Locate the cell with the specified text and output its [x, y] center coordinate. 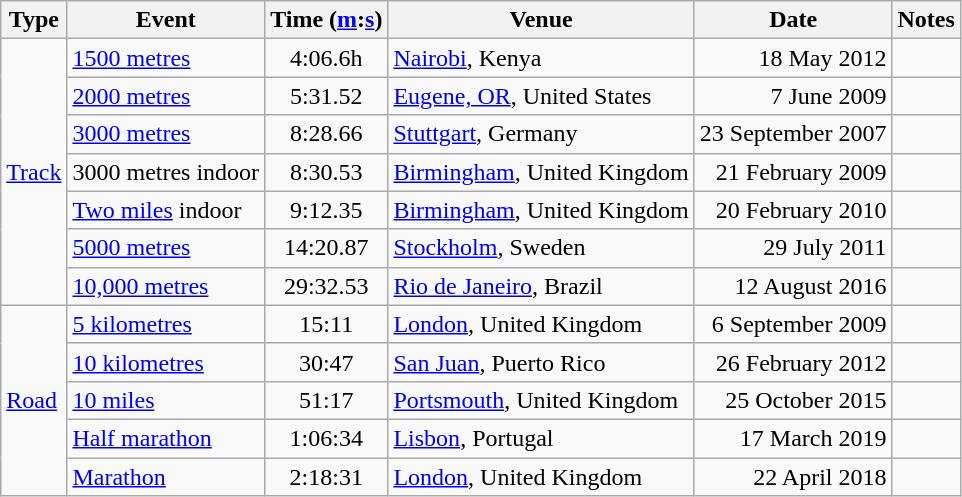
Eugene, OR, United States [541, 96]
Lisbon, Portugal [541, 438]
1500 metres [166, 58]
Type [34, 20]
29 July 2011 [793, 248]
Date [793, 20]
Event [166, 20]
3000 metres [166, 134]
Stockholm, Sweden [541, 248]
2:18:31 [326, 477]
22 April 2018 [793, 477]
29:32.53 [326, 286]
10 miles [166, 400]
Time (m:s) [326, 20]
Two miles indoor [166, 210]
6 September 2009 [793, 324]
10,000 metres [166, 286]
1:06:34 [326, 438]
Rio de Janeiro, Brazil [541, 286]
Stuttgart, Germany [541, 134]
17 March 2019 [793, 438]
8:30.53 [326, 172]
9:12.35 [326, 210]
7 June 2009 [793, 96]
San Juan, Puerto Rico [541, 362]
14:20.87 [326, 248]
30:47 [326, 362]
4:06.6h [326, 58]
Notes [926, 20]
Portsmouth, United Kingdom [541, 400]
Nairobi, Kenya [541, 58]
8:28.66 [326, 134]
Venue [541, 20]
26 February 2012 [793, 362]
Half marathon [166, 438]
21 February 2009 [793, 172]
Marathon [166, 477]
5000 metres [166, 248]
5 kilometres [166, 324]
51:17 [326, 400]
25 October 2015 [793, 400]
20 February 2010 [793, 210]
5:31.52 [326, 96]
18 May 2012 [793, 58]
12 August 2016 [793, 286]
23 September 2007 [793, 134]
10 kilometres [166, 362]
Track [34, 172]
Road [34, 400]
2000 metres [166, 96]
15:11 [326, 324]
3000 metres indoor [166, 172]
